For the text-containing cell, return its midpoint in (X, Y) coordinate format. 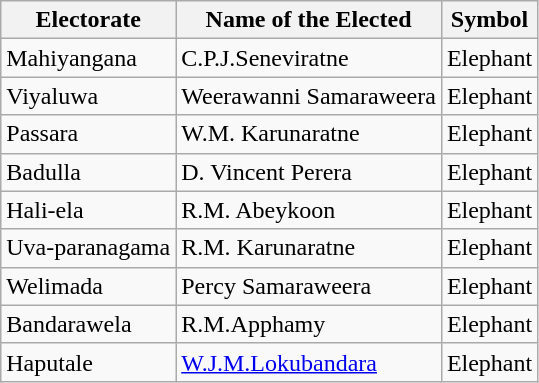
Uva-paranagama (88, 248)
R.M. Karunaratne (309, 248)
Electorate (88, 20)
Badulla (88, 172)
Weerawanni Samaraweera (309, 96)
Percy Samaraweera (309, 286)
Name of the Elected (309, 20)
W.J.M.Lokubandara (309, 362)
C.P.J.Seneviratne (309, 58)
Bandarawela (88, 324)
Welimada (88, 286)
W.M. Karunaratne (309, 134)
R.M. Abeykoon (309, 210)
R.M.Apphamy (309, 324)
Hali-ela (88, 210)
Mahiyangana (88, 58)
Viyaluwa (88, 96)
Passara (88, 134)
D. Vincent Perera (309, 172)
Haputale (88, 362)
Symbol (489, 20)
